Return the (x, y) coordinate for the center point of the cell that contains the specified text.  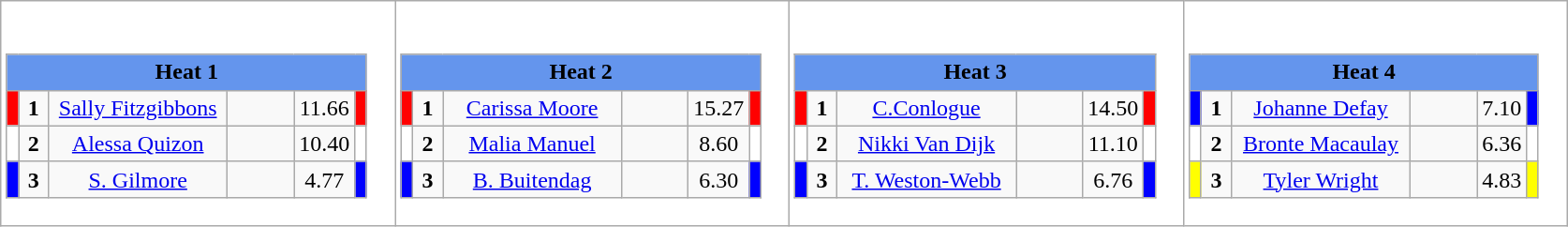
4.77 (324, 179)
C.Conlogue (927, 108)
7.10 (1502, 108)
B. Buitendag (532, 179)
Heat 2 1 Carissa Moore 15.27 2 Malia Manuel 8.60 3 B. Buitendag 6.30 (592, 113)
Malia Manuel (532, 144)
6.30 (719, 179)
Heat 3 1 C.Conlogue 14.50 2 Nikki Van Dijk 11.10 3 T. Weston-Webb 6.76 (987, 113)
14.50 (1113, 108)
Heat 2 (581, 72)
S. Gilmore (139, 179)
11.10 (1113, 144)
8.60 (719, 144)
T. Weston-Webb (927, 179)
Tyler Wright (1321, 179)
6.76 (1113, 179)
Heat 4 1 Johanne Defay 7.10 2 Bronte Macaulay 6.36 3 Tyler Wright 4.83 (1375, 113)
Heat 1 (186, 72)
Bronte Macaulay (1321, 144)
11.66 (324, 108)
Alessa Quizon (139, 144)
Heat 4 (1364, 72)
15.27 (719, 108)
6.36 (1502, 144)
Sally Fitzgibbons (139, 108)
Nikki Van Dijk (927, 144)
Carissa Moore (532, 108)
Johanne Defay (1321, 108)
Heat 3 (975, 72)
4.83 (1502, 179)
10.40 (324, 144)
Heat 1 1 Sally Fitzgibbons 11.66 2 Alessa Quizon 10.40 3 S. Gilmore 4.77 (199, 113)
